Identify which cell holds the provided text, then report its [x, y] central coordinate. 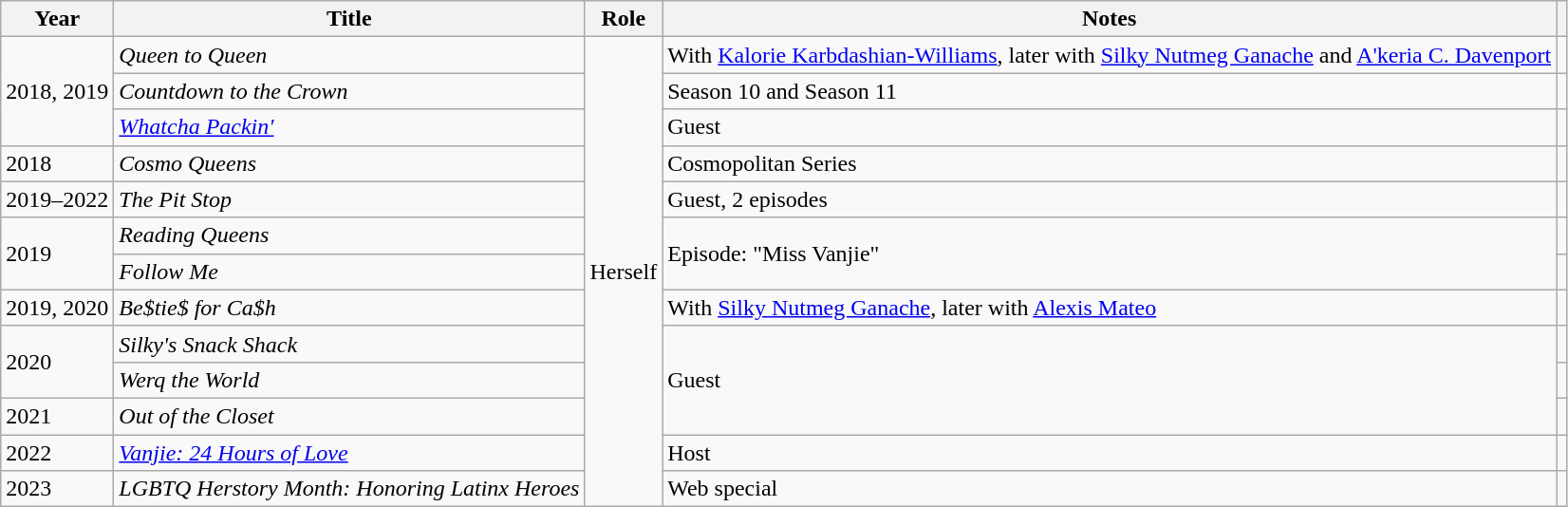
With Silky Nutmeg Ganache, later with Alexis Mateo [1110, 308]
Follow Me [349, 272]
Host [1110, 453]
The Pit Stop [349, 199]
Season 10 and Season 11 [1110, 91]
Title [349, 19]
Be$tie$ for Ca$h [349, 308]
2023 [57, 489]
Vanjie: 24 Hours of Love [349, 453]
Out of the Closet [349, 416]
2022 [57, 453]
Year [57, 19]
2019–2022 [57, 199]
LGBTQ Herstory Month: Honoring Latinx Heroes [349, 489]
2019, 2020 [57, 308]
Guest, 2 episodes [1110, 199]
Reading Queens [349, 235]
Herself [624, 272]
Silky's Snack Shack [349, 344]
Notes [1110, 19]
2020 [57, 362]
Queen to Queen [349, 55]
Whatcha Packin' [349, 127]
2018 [57, 163]
With Kalorie Karbdashian-Williams, later with Silky Nutmeg Ganache and A'keria C. Davenport [1110, 55]
Werq the World [349, 380]
Cosmo Queens [349, 163]
Cosmopolitan Series [1110, 163]
Role [624, 19]
2021 [57, 416]
Countdown to the Crown [349, 91]
Web special [1110, 489]
2018, 2019 [57, 91]
Episode: "Miss Vanjie" [1110, 253]
2019 [57, 253]
